Find where the given text appears and provide that cell's center as (X, Y) coordinate. 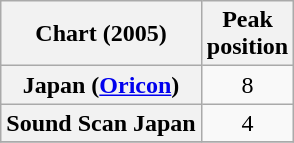
Japan (Oricon) (102, 85)
Peakposition (247, 34)
Sound Scan Japan (102, 123)
Chart (2005) (102, 34)
8 (247, 85)
4 (247, 123)
